Locate the cell with the specified text and output its (x, y) center coordinate. 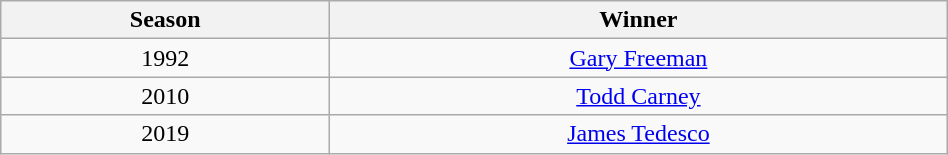
2010 (166, 96)
Winner (639, 20)
James Tedesco (639, 134)
2019 (166, 134)
Todd Carney (639, 96)
1992 (166, 58)
Season (166, 20)
Gary Freeman (639, 58)
